Search for the cell housing the specified text and yield its (x, y) center coordinate. 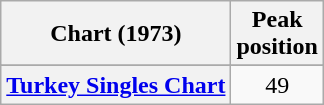
Turkey Singles Chart (116, 85)
49 (277, 85)
Chart (1973) (116, 34)
Peakposition (277, 34)
